Determine the (x, y) coordinate at the center of the cell enclosing the given text.  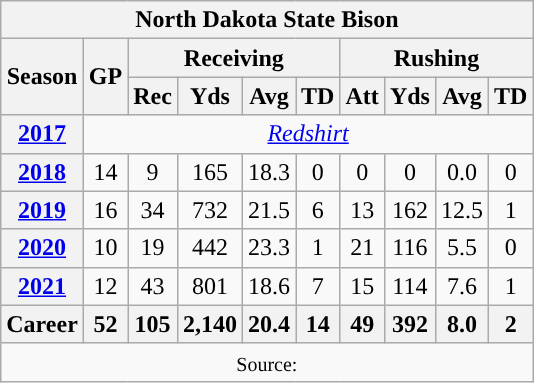
442 (210, 248)
12.5 (462, 210)
43 (153, 286)
2021 (42, 286)
Att (362, 96)
2018 (42, 172)
21 (362, 248)
6 (318, 210)
18.6 (268, 286)
801 (210, 286)
2020 (42, 248)
Receiving (234, 58)
114 (410, 286)
10 (105, 248)
52 (105, 324)
7.6 (462, 286)
Season (42, 77)
18.3 (268, 172)
34 (153, 210)
Rushing (436, 58)
13 (362, 210)
162 (410, 210)
12 (105, 286)
5.5 (462, 248)
21.5 (268, 210)
732 (210, 210)
2017 (42, 134)
392 (410, 324)
2,140 (210, 324)
Redshirt (308, 134)
0.0 (462, 172)
8.0 (462, 324)
7 (318, 286)
105 (153, 324)
GP (105, 77)
19 (153, 248)
Source: (267, 362)
Rec (153, 96)
2019 (42, 210)
116 (410, 248)
23.3 (268, 248)
15 (362, 286)
49 (362, 324)
165 (210, 172)
20.4 (268, 324)
2 (511, 324)
North Dakota State Bison (267, 20)
16 (105, 210)
Career (42, 324)
9 (153, 172)
